Determine the (X, Y) coordinate at the center of the cell enclosing the given text.  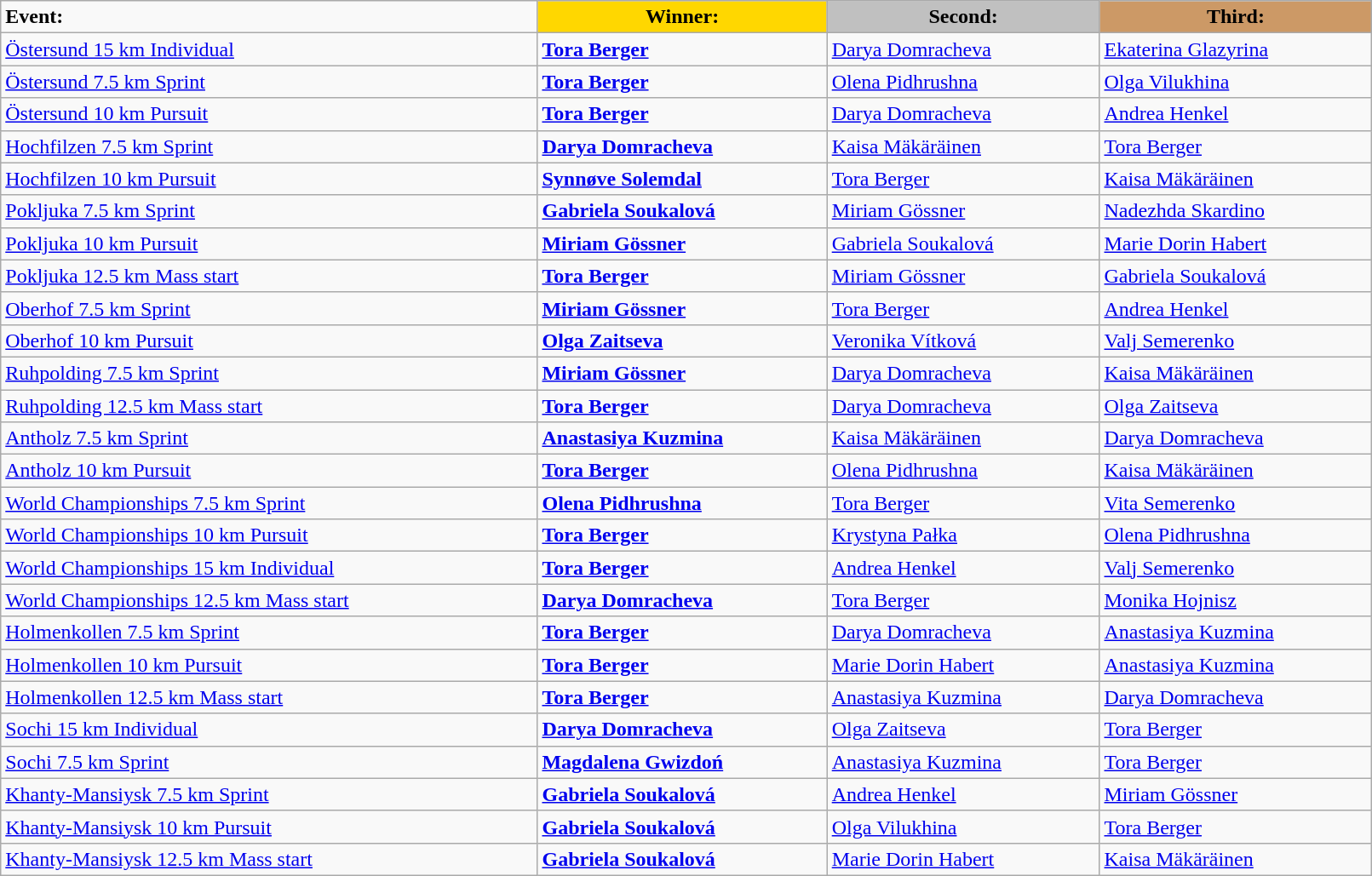
Holmenkollen 12.5 km Mass start (269, 697)
Sochi 15 km Individual (269, 730)
Hochfilzen 7.5 km Sprint (269, 146)
Östersund 10 km Pursuit (269, 114)
Magdalena Gwizdoń (682, 762)
Antholz 7.5 km Sprint (269, 438)
World Championships 15 km Individual (269, 568)
Winner: (682, 17)
Khanty-Mansiysk 12.5 km Mass start (269, 859)
Vita Semerenko (1236, 503)
Hochfilzen 10 km Pursuit (269, 179)
Ruhpolding 12.5 km Mass start (269, 406)
Pokljuka 10 km Pursuit (269, 243)
Holmenkollen 7.5 km Sprint (269, 633)
Khanty-Mansiysk 7.5 km Sprint (269, 794)
Pokljuka 7.5 km Sprint (269, 211)
Sochi 7.5 km Sprint (269, 762)
Pokljuka 12.5 km Mass start (269, 276)
Third: (1236, 17)
Östersund 7.5 km Sprint (269, 82)
Veronika Vítková (963, 341)
Nadezhda Skardino (1236, 211)
Synnøve Solemdal (682, 179)
Event: (269, 17)
World Championships 7.5 km Sprint (269, 503)
Oberhof 10 km Pursuit (269, 341)
Krystyna Pałka (963, 535)
Ekaterina Glazyrina (1236, 49)
Second: (963, 17)
World Championships 10 km Pursuit (269, 535)
Ruhpolding 7.5 km Sprint (269, 373)
Oberhof 7.5 km Sprint (269, 308)
Monika Hojnisz (1236, 600)
Holmenkollen 10 km Pursuit (269, 665)
World Championships 12.5 km Mass start (269, 600)
Antholz 10 km Pursuit (269, 471)
Östersund 15 km Individual (269, 49)
Khanty-Mansiysk 10 km Pursuit (269, 827)
